Output the (X, Y) coordinate of the center of the cell containing the given text.  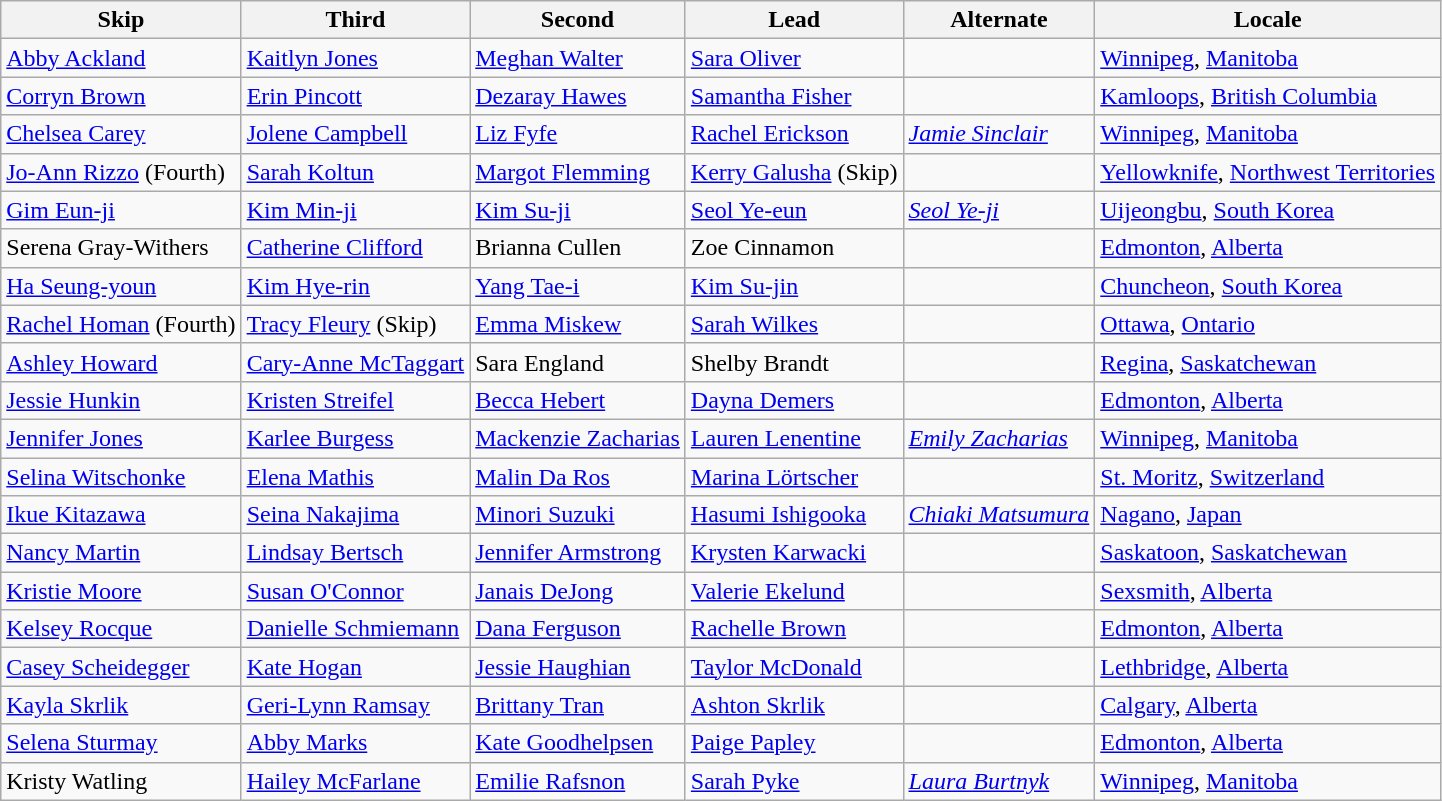
Third (356, 20)
Kim Hye-rin (356, 286)
Kerry Galusha (Skip) (794, 172)
Abby Marks (356, 743)
Kristen Streifel (356, 400)
Yellowknife, Northwest Territories (1268, 172)
Samantha Fisher (794, 96)
Locale (1268, 20)
Minori Suzuki (578, 515)
Chiaki Matsumura (999, 515)
Kristy Watling (121, 781)
Ottawa, Ontario (1268, 324)
Jolene Campbell (356, 134)
Yang Tae-i (578, 286)
Ashley Howard (121, 362)
Ashton Skrlik (794, 705)
Meghan Walter (578, 58)
Sexsmith, Alberta (1268, 591)
Lindsay Bertsch (356, 553)
Liz Fyfe (578, 134)
Alternate (999, 20)
Nancy Martin (121, 553)
Lauren Lenentine (794, 438)
Sara England (578, 362)
Susan O'Connor (356, 591)
Zoe Cinnamon (794, 248)
Emma Miskew (578, 324)
Seina Nakajima (356, 515)
Emilie Rafsnon (578, 781)
Kamloops, British Columbia (1268, 96)
Elena Mathis (356, 477)
Jennifer Jones (121, 438)
Laura Burtnyk (999, 781)
Taylor McDonald (794, 667)
Hailey McFarlane (356, 781)
Lead (794, 20)
Kim Su-jin (794, 286)
Calgary, Alberta (1268, 705)
Abby Ackland (121, 58)
Lethbridge, Alberta (1268, 667)
Sara Oliver (794, 58)
Kim Min-ji (356, 210)
Mackenzie Zacharias (578, 438)
Chelsea Carey (121, 134)
Sarah Pyke (794, 781)
Regina, Saskatchewan (1268, 362)
Margot Flemming (578, 172)
Jessie Haughian (578, 667)
Dezaray Hawes (578, 96)
Saskatoon, Saskatchewan (1268, 553)
Malin Da Ros (578, 477)
St. Moritz, Switzerland (1268, 477)
Jennifer Armstrong (578, 553)
Marina Lörtscher (794, 477)
Erin Pincott (356, 96)
Nagano, Japan (1268, 515)
Danielle Schmiemann (356, 629)
Kaitlyn Jones (356, 58)
Cary-Anne McTaggart (356, 362)
Selena Sturmay (121, 743)
Chuncheon, South Korea (1268, 286)
Casey Scheidegger (121, 667)
Brittany Tran (578, 705)
Seol Ye-eun (794, 210)
Ha Seung-youn (121, 286)
Selina Witschonke (121, 477)
Krysten Karwacki (794, 553)
Second (578, 20)
Paige Papley (794, 743)
Jamie Sinclair (999, 134)
Kayla Skrlik (121, 705)
Skip (121, 20)
Becca Hebert (578, 400)
Brianna Cullen (578, 248)
Kim Su-ji (578, 210)
Shelby Brandt (794, 362)
Ikue Kitazawa (121, 515)
Serena Gray-Withers (121, 248)
Dayna Demers (794, 400)
Geri-Lynn Ramsay (356, 705)
Sarah Koltun (356, 172)
Kelsey Rocque (121, 629)
Jessie Hunkin (121, 400)
Rachelle Brown (794, 629)
Jo-Ann Rizzo (Fourth) (121, 172)
Rachel Erickson (794, 134)
Valerie Ekelund (794, 591)
Uijeongbu, South Korea (1268, 210)
Hasumi Ishigooka (794, 515)
Gim Eun-ji (121, 210)
Sarah Wilkes (794, 324)
Janais DeJong (578, 591)
Tracy Fleury (Skip) (356, 324)
Emily Zacharias (999, 438)
Karlee Burgess (356, 438)
Kate Hogan (356, 667)
Kate Goodhelpsen (578, 743)
Rachel Homan (Fourth) (121, 324)
Kristie Moore (121, 591)
Seol Ye-ji (999, 210)
Dana Ferguson (578, 629)
Catherine Clifford (356, 248)
Corryn Brown (121, 96)
